Find where the given text appears and provide that cell's center as [x, y] coordinate. 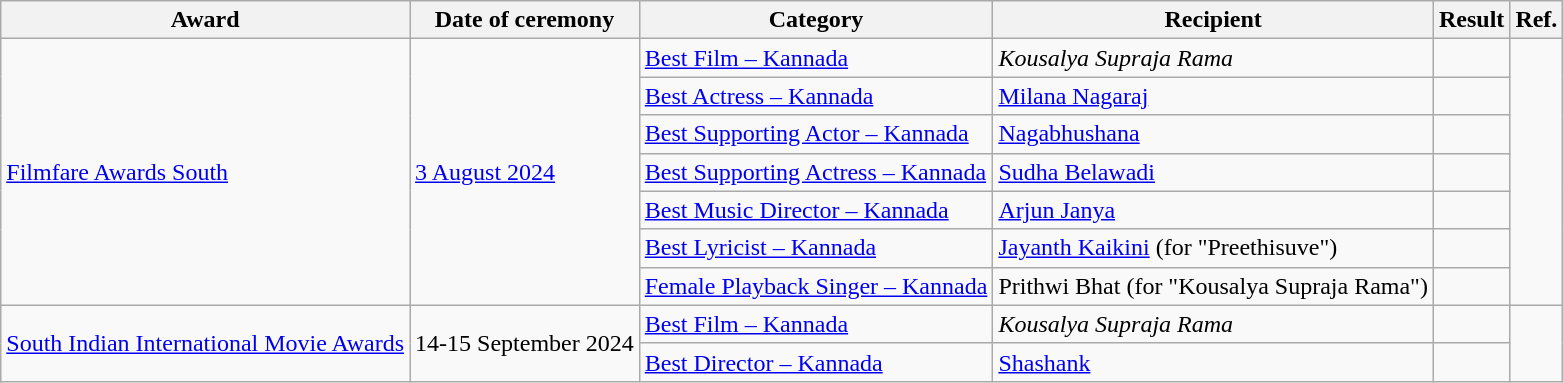
Female Playback Singer – Kannada [816, 286]
Date of ceremony [525, 20]
Best Director – Kannada [816, 362]
Category [816, 20]
Best Music Director – Kannada [816, 210]
Shashank [1214, 362]
Best Supporting Actress – Kannada [816, 172]
Award [206, 20]
Milana Nagaraj [1214, 96]
Best Actress – Kannada [816, 96]
Result [1471, 20]
14-15 September 2024 [525, 343]
South Indian International Movie Awards [206, 343]
Prithwi Bhat (for "Kousalya Supraja Rama") [1214, 286]
Nagabhushana [1214, 134]
Filmfare Awards South [206, 172]
Recipient [1214, 20]
Sudha Belawadi [1214, 172]
Best Supporting Actor – Kannada [816, 134]
Arjun Janya [1214, 210]
Ref. [1536, 20]
3 August 2024 [525, 172]
Best Lyricist – Kannada [816, 248]
Jayanth Kaikini (for "Preethisuve") [1214, 248]
